Pinpoint the cell where the given text exists, returning its (X, Y) midpoint coordinate. 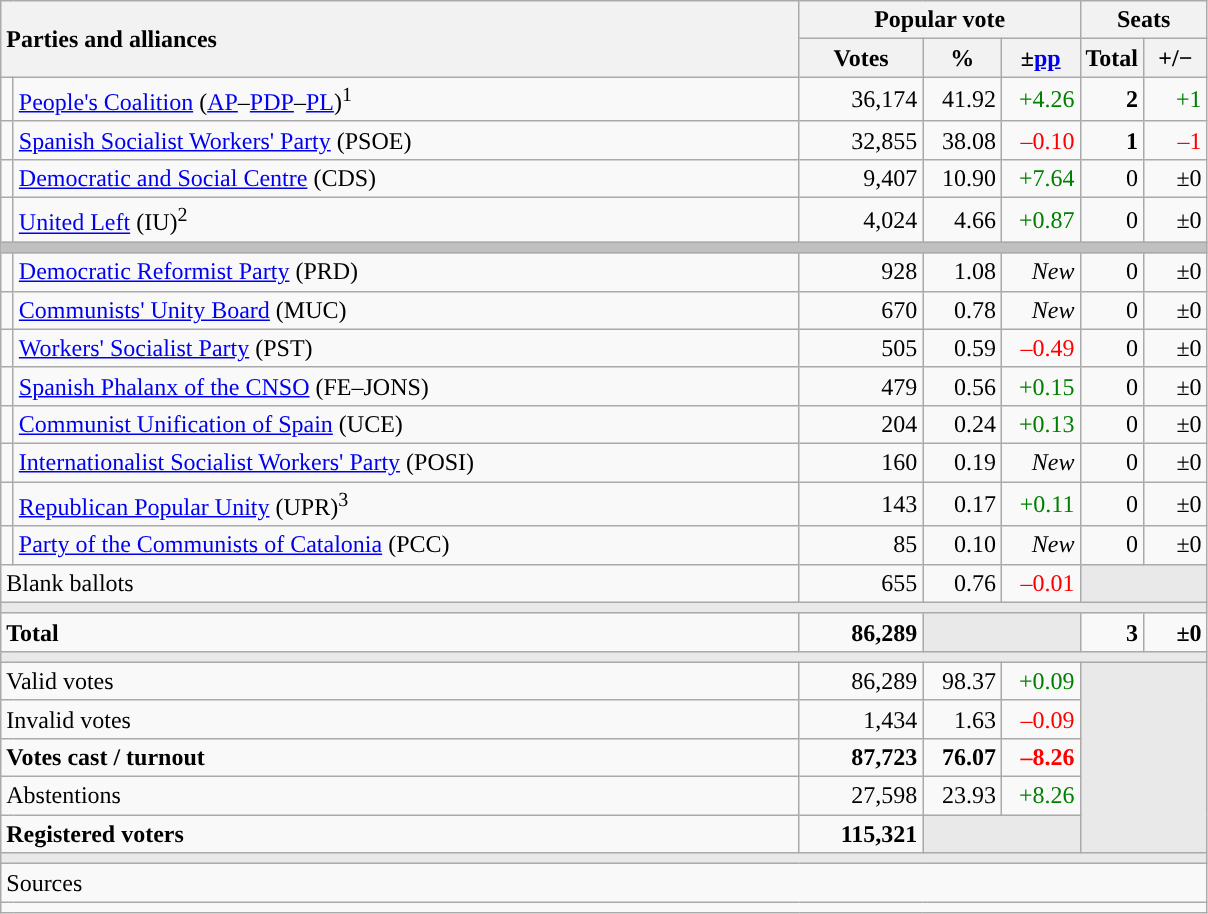
9,407 (861, 178)
85 (861, 545)
23.93 (962, 796)
+/− (1176, 58)
143 (861, 504)
Seats (1144, 20)
4,024 (861, 220)
Votes (861, 58)
87,723 (861, 758)
+1 (1176, 100)
0.10 (962, 545)
Communist Unification of Spain (UCE) (406, 424)
+7.64 (1040, 178)
1.08 (962, 272)
655 (861, 583)
0.19 (962, 462)
–0.01 (1040, 583)
0.24 (962, 424)
0.59 (962, 348)
Valid votes (400, 681)
–0.49 (1040, 348)
+0.15 (1040, 386)
People's Coalition (AP–PDP–PL)1 (406, 100)
76.07 (962, 758)
32,855 (861, 140)
479 (861, 386)
Communists' Unity Board (MUC) (406, 310)
Parties and alliances (400, 39)
10.90 (962, 178)
+0.11 (1040, 504)
36,174 (861, 100)
Internationalist Socialist Workers' Party (POSI) (406, 462)
–0.10 (1040, 140)
United Left (IU)2 (406, 220)
Registered voters (400, 834)
0.76 (962, 583)
Abstentions (400, 796)
3 (1112, 632)
2 (1112, 100)
±pp (1040, 58)
928 (861, 272)
670 (861, 310)
Blank ballots (400, 583)
1,434 (861, 719)
0.17 (962, 504)
–8.26 (1040, 758)
0.78 (962, 310)
41.92 (962, 100)
0.56 (962, 386)
1 (1112, 140)
38.08 (962, 140)
4.66 (962, 220)
Votes cast / turnout (400, 758)
+0.13 (1040, 424)
+8.26 (1040, 796)
Sources (604, 883)
27,598 (861, 796)
Spanish Phalanx of the CNSO (FE–JONS) (406, 386)
Invalid votes (400, 719)
+0.87 (1040, 220)
115,321 (861, 834)
+0.09 (1040, 681)
98.37 (962, 681)
Workers' Socialist Party (PST) (406, 348)
505 (861, 348)
–0.09 (1040, 719)
Party of the Communists of Catalonia (PCC) (406, 545)
Spanish Socialist Workers' Party (PSOE) (406, 140)
204 (861, 424)
1.63 (962, 719)
Democratic Reformist Party (PRD) (406, 272)
Republican Popular Unity (UPR)3 (406, 504)
Popular vote (940, 20)
% (962, 58)
160 (861, 462)
–1 (1176, 140)
+4.26 (1040, 100)
Democratic and Social Centre (CDS) (406, 178)
